Capture the cell that displays the provided text and extract its (X, Y) central coordinate. 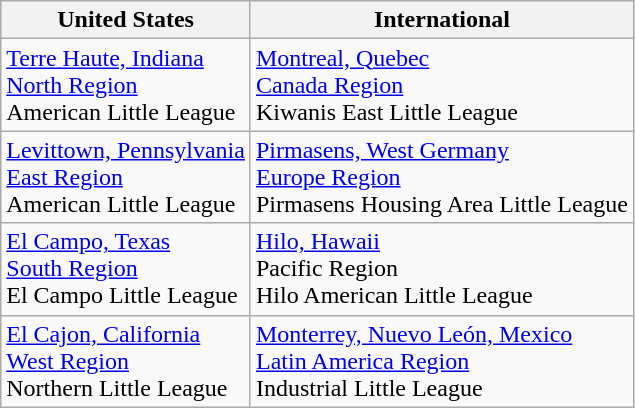
El Cajon, CaliforniaWest RegionNorthern Little League (126, 361)
Hilo, HawaiiPacific RegionHilo American Little League (442, 269)
Terre Haute, IndianaNorth RegionAmerican Little League (126, 85)
Pirmasens, West GermanyEurope RegionPirmasens Housing Area Little League (442, 177)
El Campo, TexasSouth RegionEl Campo Little League (126, 269)
Montreal, QuebecCanada RegionKiwanis East Little League (442, 85)
International (442, 20)
Monterrey, Nuevo León, MexicoLatin America RegionIndustrial Little League (442, 361)
United States (126, 20)
Levittown, PennsylvaniaEast RegionAmerican Little League (126, 177)
